Find where the given text appears and provide that cell's center as [x, y] coordinate. 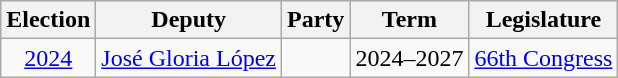
Deputy [189, 20]
2024 [48, 58]
Election [48, 20]
2024–2027 [410, 58]
José Gloria López [189, 58]
Term [410, 20]
Legislature [544, 20]
66th Congress [544, 58]
Party [315, 20]
